Search for the cell housing the specified text and yield its (X, Y) center coordinate. 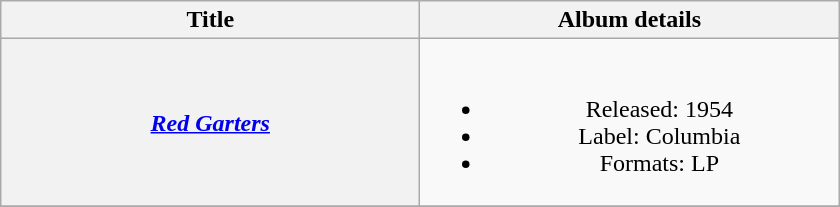
Album details (630, 20)
Red Garters (210, 122)
Title (210, 20)
Released: 1954Label: ColumbiaFormats: LP (630, 122)
